From the cell containing the given text, extract its center point as (X, Y) coordinate. 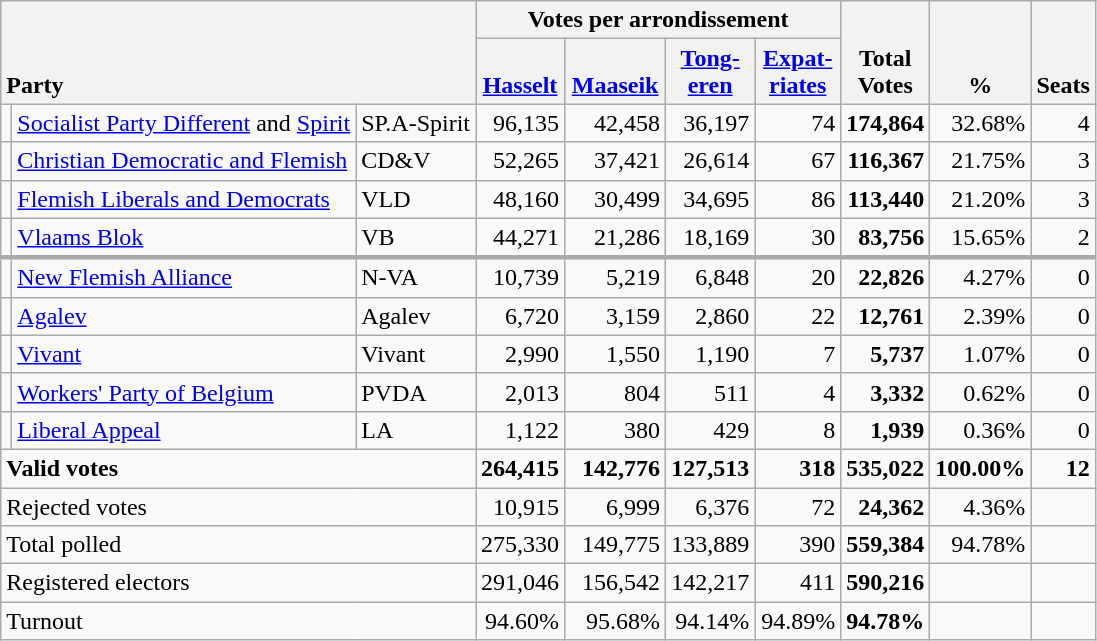
1.07% (980, 354)
21.75% (980, 161)
275,330 (520, 545)
2.39% (980, 316)
1,190 (710, 354)
Flemish Liberals and Democrats (184, 199)
12,761 (886, 316)
86 (798, 199)
Expat- riates (798, 72)
Hasselt (520, 72)
2,860 (710, 316)
95.68% (616, 621)
5,737 (886, 354)
Rejected votes (238, 507)
New Flemish Alliance (184, 278)
44,271 (520, 238)
18,169 (710, 238)
113,440 (886, 199)
48,160 (520, 199)
291,046 (520, 583)
Registered electors (238, 583)
Maaseik (616, 72)
94.60% (520, 621)
133,889 (710, 545)
26,614 (710, 161)
2 (1063, 238)
2,990 (520, 354)
559,384 (886, 545)
34,695 (710, 199)
3,159 (616, 316)
116,367 (886, 161)
N-VA (416, 278)
4.36% (980, 507)
PVDA (416, 392)
32.68% (980, 123)
36,197 (710, 123)
6,999 (616, 507)
67 (798, 161)
318 (798, 468)
Christian Democratic and Flemish (184, 161)
% (980, 52)
SP.A-Spirit (416, 123)
42,458 (616, 123)
94.14% (710, 621)
Socialist Party Different and Spirit (184, 123)
21.20% (980, 199)
5,219 (616, 278)
149,775 (616, 545)
1,550 (616, 354)
Total Votes (886, 52)
3,332 (886, 392)
264,415 (520, 468)
7 (798, 354)
Votes per arrondissement (658, 20)
Valid votes (238, 468)
20 (798, 278)
Party (238, 52)
15.65% (980, 238)
12 (1063, 468)
511 (710, 392)
Liberal Appeal (184, 430)
127,513 (710, 468)
4.27% (980, 278)
21,286 (616, 238)
590,216 (886, 583)
535,022 (886, 468)
6,720 (520, 316)
6,848 (710, 278)
8 (798, 430)
VB (416, 238)
72 (798, 507)
0.62% (980, 392)
174,864 (886, 123)
1,939 (886, 430)
10,739 (520, 278)
Turnout (238, 621)
30 (798, 238)
96,135 (520, 123)
37,421 (616, 161)
24,362 (886, 507)
Tong- eren (710, 72)
390 (798, 545)
6,376 (710, 507)
LA (416, 430)
94.89% (798, 621)
30,499 (616, 199)
83,756 (886, 238)
Seats (1063, 52)
429 (710, 430)
2,013 (520, 392)
142,776 (616, 468)
1,122 (520, 430)
74 (798, 123)
142,217 (710, 583)
Workers' Party of Belgium (184, 392)
380 (616, 430)
10,915 (520, 507)
100.00% (980, 468)
CD&V (416, 161)
52,265 (520, 161)
22,826 (886, 278)
0.36% (980, 430)
22 (798, 316)
804 (616, 392)
156,542 (616, 583)
VLD (416, 199)
411 (798, 583)
Vlaams Blok (184, 238)
Total polled (238, 545)
